Provide the [X, Y] coordinate of the cell's center where the given text is located.  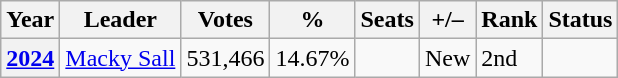
Rank [510, 20]
Status [580, 20]
Macky Sall [120, 58]
New [447, 58]
Votes [226, 20]
Leader [120, 20]
2024 [30, 58]
Year [30, 20]
% [312, 20]
531,466 [226, 58]
2nd [510, 58]
+/– [447, 20]
14.67% [312, 58]
Seats [387, 20]
